Return (x, y) of the center of cell containing provided text 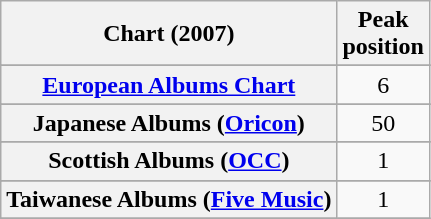
6 (383, 85)
European Albums Chart (169, 85)
Peak position (383, 34)
Chart (2007) (169, 34)
Scottish Albums (OCC) (169, 161)
Japanese Albums (Oricon) (169, 123)
50 (383, 123)
Taiwanese Albums (Five Music) (169, 199)
